Extract the (x, y) coordinate from the center of the cell holding the provided text.  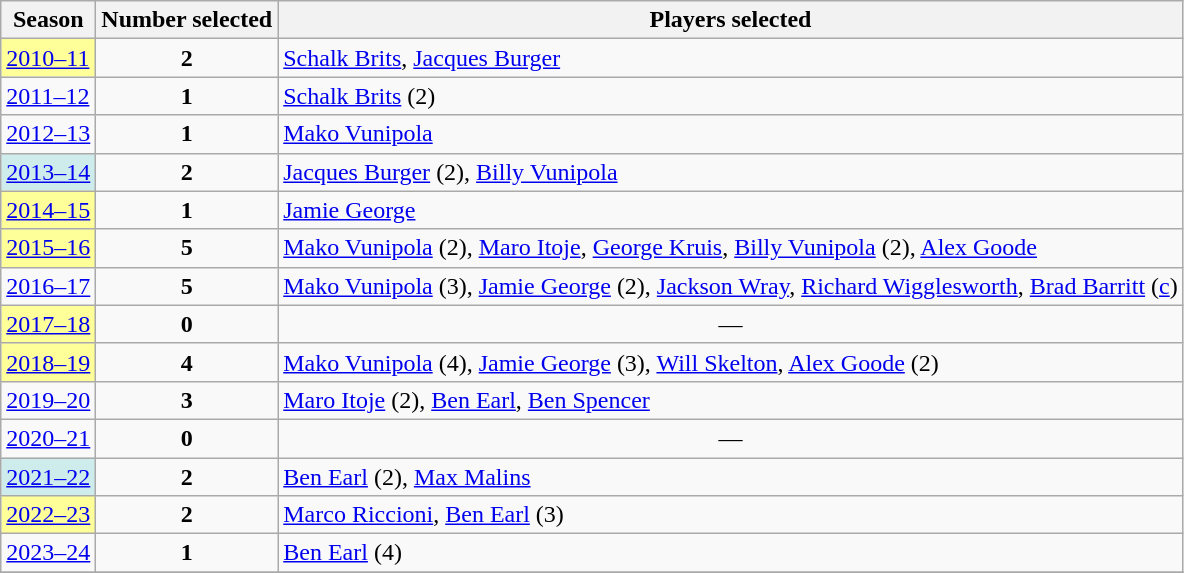
Mako Vunipola (731, 134)
Mako Vunipola (2), Maro Itoje, George Kruis, Billy Vunipola (2), Alex Goode (731, 248)
Jacques Burger (2), Billy Vunipola (731, 172)
Jamie George (731, 210)
Schalk Brits, Jacques Burger (731, 58)
Schalk Brits (2) (731, 96)
2012–13 (48, 134)
Marco Riccioni, Ben Earl (3) (731, 515)
2019–20 (48, 400)
2013–14 (48, 172)
2021–22 (48, 477)
3 (187, 400)
Number selected (187, 20)
Ben Earl (4) (731, 553)
2023–24 (48, 553)
Mako Vunipola (4), Jamie George (3), Will Skelton, Alex Goode (2) (731, 362)
Mako Vunipola (3), Jamie George (2), Jackson Wray, Richard Wigglesworth, Brad Barritt (c) (731, 286)
Ben Earl (2), Max Malins (731, 477)
2017–18 (48, 324)
Maro Itoje (2), Ben Earl, Ben Spencer (731, 400)
2011–12 (48, 96)
2016–17 (48, 286)
2015–16 (48, 248)
Season (48, 20)
2020–21 (48, 438)
4 (187, 362)
2014–15 (48, 210)
2010–11 (48, 58)
Players selected (731, 20)
2018–19 (48, 362)
2022–23 (48, 515)
